From the cell containing the given text, extract its center point as [X, Y] coordinate. 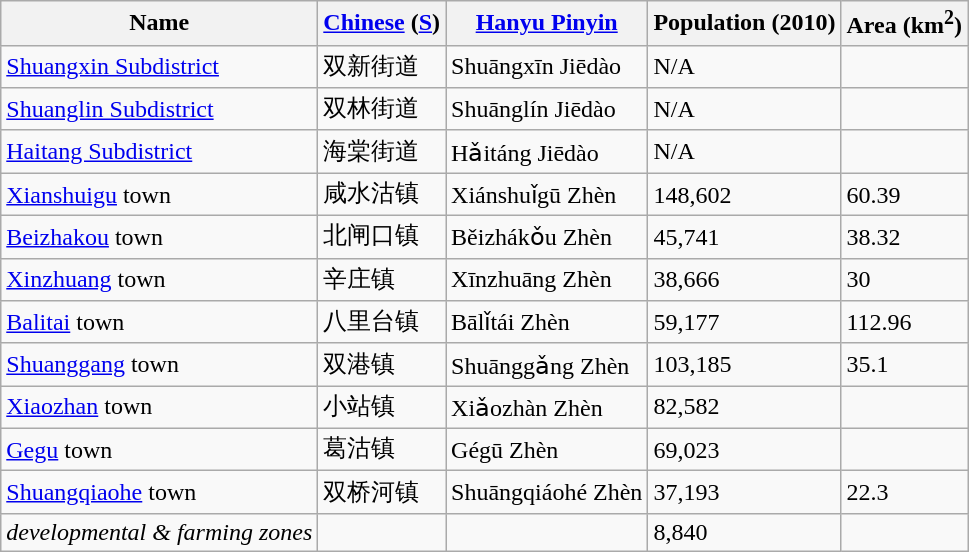
Chinese (S) [382, 24]
葛沽镇 [382, 450]
Balitai town [160, 322]
Xianshuigu town [160, 194]
辛庄镇 [382, 280]
60.39 [904, 194]
小站镇 [382, 408]
59,177 [744, 322]
双桥河镇 [382, 492]
Shuāngqiáohé Zhèn [547, 492]
Shuanggang town [160, 364]
双港镇 [382, 364]
developmental & farming zones [160, 532]
Area (km2) [904, 24]
69,023 [744, 450]
148,602 [744, 194]
Shuangxin Subdistrict [160, 66]
Name [160, 24]
Shuānggǎng Zhèn [547, 364]
Xiaozhan town [160, 408]
Shuāngxīn Jiēdào [547, 66]
Xiǎozhàn Zhèn [547, 408]
Shuanglin Subdistrict [160, 110]
Shuānglín Jiēdào [547, 110]
Xinzhuang town [160, 280]
Population (2010) [744, 24]
Gegu town [160, 450]
Běizhákǒu Zhèn [547, 238]
Hanyu Pinyin [547, 24]
海棠街道 [382, 152]
45,741 [744, 238]
八里台镇 [382, 322]
Shuangqiaohe town [160, 492]
Bālǐtái Zhèn [547, 322]
Haitang Subdistrict [160, 152]
37,193 [744, 492]
Hǎitáng Jiēdào [547, 152]
Xiánshuǐgū Zhèn [547, 194]
38.32 [904, 238]
35.1 [904, 364]
38,666 [744, 280]
112.96 [904, 322]
Gégū Zhèn [547, 450]
30 [904, 280]
22.3 [904, 492]
103,185 [744, 364]
双新街道 [382, 66]
双林街道 [382, 110]
北闸口镇 [382, 238]
Xīnzhuāng Zhèn [547, 280]
8,840 [744, 532]
82,582 [744, 408]
咸水沽镇 [382, 194]
Beizhakou town [160, 238]
